Provide the [x, y] coordinate of the cell's center where the given text is located.  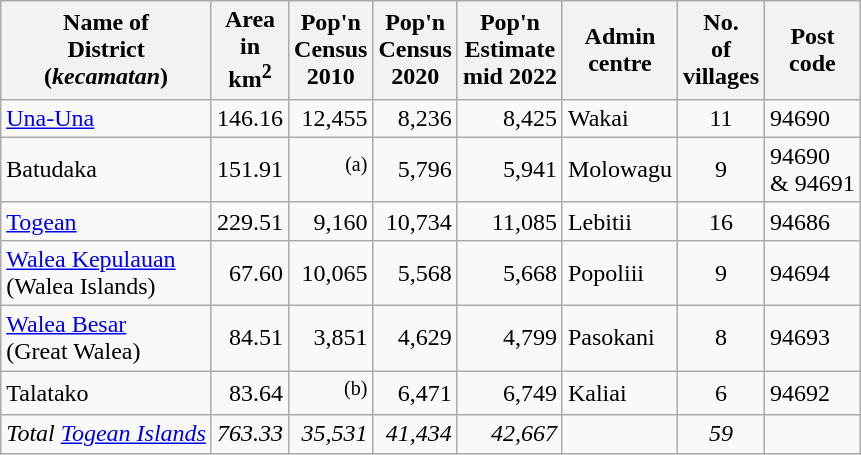
94686 [813, 221]
Postcode [813, 50]
5,941 [510, 170]
Pop'nCensus2010 [331, 50]
6,471 [415, 394]
(a) [331, 170]
Pop'nEstimatemid 2022 [510, 50]
3,851 [331, 338]
35,531 [331, 434]
5,796 [415, 170]
12,455 [331, 118]
5,668 [510, 272]
4,799 [510, 338]
11 [720, 118]
84.51 [250, 338]
Una-Una [106, 118]
59 [720, 434]
Kaliai [620, 394]
6 [720, 394]
(b) [331, 394]
10,734 [415, 221]
Total Togean Islands [106, 434]
8,425 [510, 118]
Lebitii [620, 221]
94690& 94691 [813, 170]
9,160 [331, 221]
10,065 [331, 272]
42,667 [510, 434]
67.60 [250, 272]
Pasokani [620, 338]
8,236 [415, 118]
Name ofDistrict(kecamatan) [106, 50]
11,085 [510, 221]
8 [720, 338]
Area in km2 [250, 50]
Togean [106, 221]
41,434 [415, 434]
Admincentre [620, 50]
94694 [813, 272]
5,568 [415, 272]
763.33 [250, 434]
6,749 [510, 394]
No.ofvillages [720, 50]
94690 [813, 118]
Pop'nCensus2020 [415, 50]
Popoliii [620, 272]
83.64 [250, 394]
Walea Besar (Great Walea) [106, 338]
94692 [813, 394]
Walea Kepulauan (Walea Islands) [106, 272]
94693 [813, 338]
4,629 [415, 338]
Molowagu [620, 170]
Batudaka [106, 170]
16 [720, 221]
146.16 [250, 118]
151.91 [250, 170]
Talatako [106, 394]
Wakai [620, 118]
229.51 [250, 221]
